Find where the given text appears and provide that cell's center as (x, y) coordinate. 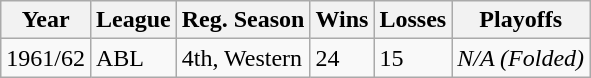
Reg. Season (243, 20)
N/A (Folded) (521, 58)
4th, Western (243, 58)
15 (413, 58)
ABL (133, 58)
24 (342, 58)
Wins (342, 20)
1961/62 (46, 58)
Playoffs (521, 20)
League (133, 20)
Year (46, 20)
Losses (413, 20)
